Output the (x, y) coordinate of the center of the cell containing the given text.  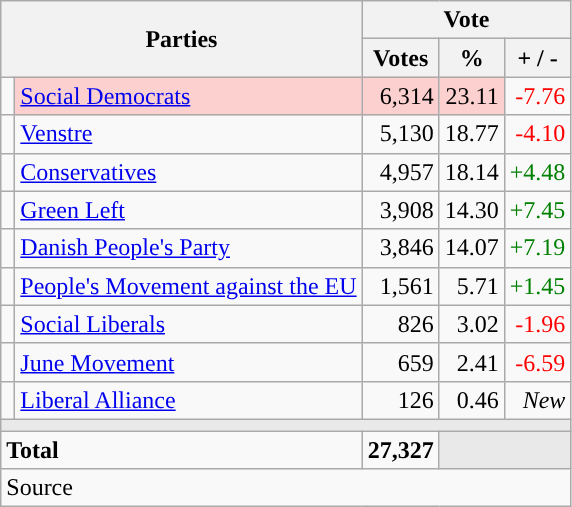
3,908 (400, 210)
126 (400, 400)
+4.48 (538, 172)
+1.45 (538, 286)
18.77 (472, 134)
23.11 (472, 96)
27,327 (400, 449)
Source (286, 488)
% (472, 58)
Vote (466, 20)
14.30 (472, 210)
Votes (400, 58)
18.14 (472, 172)
+7.45 (538, 210)
5,130 (400, 134)
2.41 (472, 362)
6,314 (400, 96)
5.71 (472, 286)
826 (400, 324)
Liberal Alliance (188, 400)
Danish People's Party (188, 248)
New (538, 400)
+ / - (538, 58)
June Movement (188, 362)
Green Left (188, 210)
Social Liberals (188, 324)
Total (182, 449)
-4.10 (538, 134)
0.46 (472, 400)
-1.96 (538, 324)
1,561 (400, 286)
14.07 (472, 248)
659 (400, 362)
Social Democrats (188, 96)
People's Movement against the EU (188, 286)
Venstre (188, 134)
3.02 (472, 324)
4,957 (400, 172)
-6.59 (538, 362)
-7.76 (538, 96)
3,846 (400, 248)
+7.19 (538, 248)
Parties (182, 39)
Conservatives (188, 172)
